Output the (X, Y) coordinate of the center of the cell containing the given text.  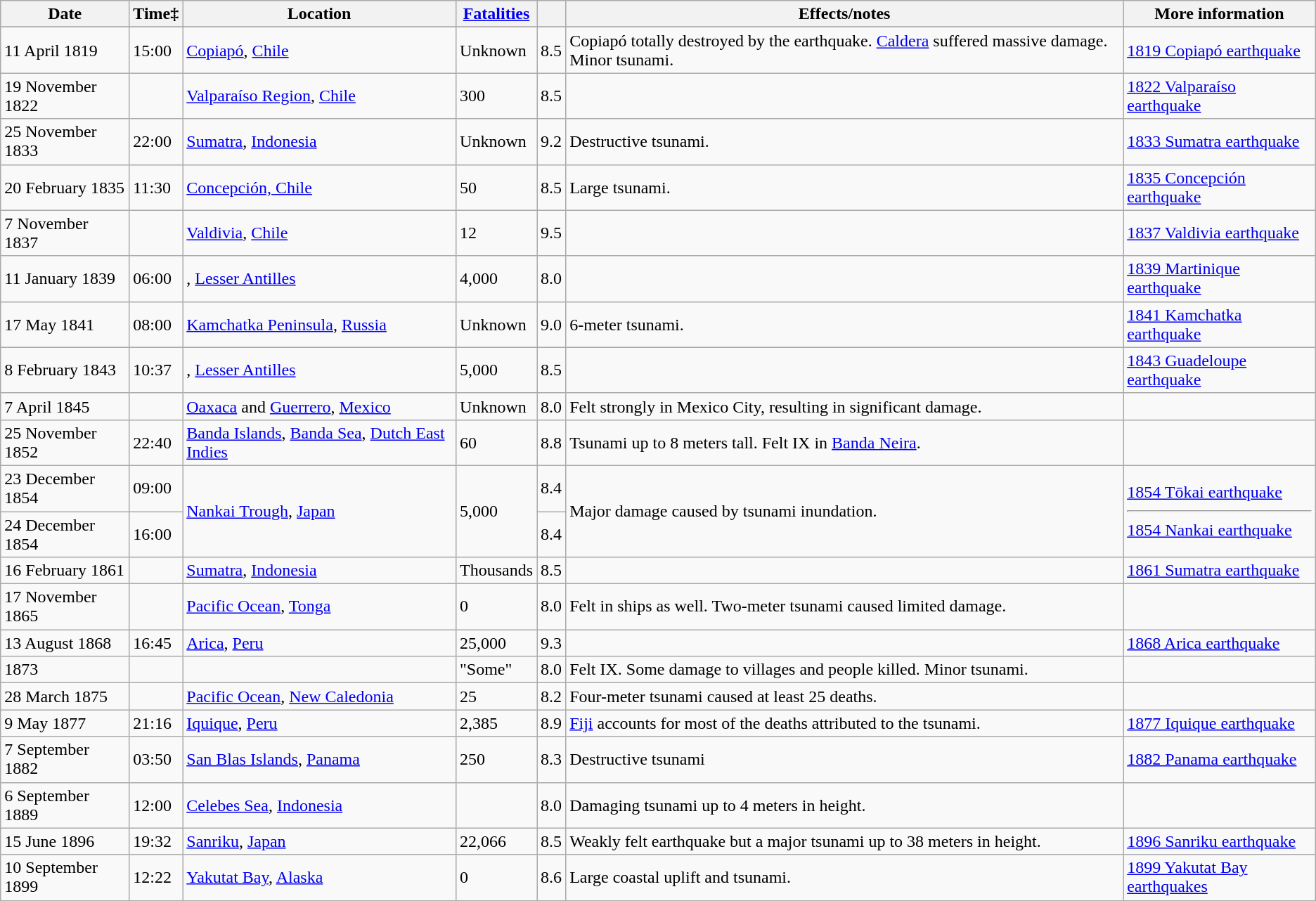
9 May 1877 (65, 723)
06:00 (156, 278)
50 (496, 187)
1833 Sumatra earthquake (1220, 142)
Damaging tsunami up to 4 meters in height. (845, 805)
19:32 (156, 841)
12:00 (156, 805)
1868 Arica earthquake (1220, 643)
Felt in ships as well. Two-meter tsunami caused limited damage. (845, 607)
1822 Valparaíso earthquake (1220, 96)
1877 Iquique earthquake (1220, 723)
1843 Guadeloupe earthquake (1220, 370)
15 June 1896 (65, 841)
7 September 1882 (65, 759)
12 (496, 233)
11 April 1819 (65, 51)
1835 Concepción earthquake (1220, 187)
Four-meter tsunami caused at least 25 deaths. (845, 696)
Kamchatka Peninsula, Russia (319, 325)
17 November 1865 (65, 607)
28 March 1875 (65, 696)
23 December 1854 (65, 488)
San Blas Islands, Panama (319, 759)
1854 Tōkai earthquake1854 Nankai earthquake (1220, 511)
7 April 1845 (65, 406)
60 (496, 443)
8.8 (551, 443)
Felt strongly in Mexico City, resulting in significant damage. (845, 406)
9.0 (551, 325)
12:22 (156, 877)
1837 Valdivia earthquake (1220, 233)
1899 Yakutat Bay earthquakes (1220, 877)
8.3 (551, 759)
8 February 1843 (65, 370)
Copiapó, Chile (319, 51)
Fiji accounts for most of the deaths attributed to the tsunami. (845, 723)
7 November 1837 (65, 233)
22:40 (156, 443)
8.2 (551, 696)
Iquique, Peru (319, 723)
Tsunami up to 8 meters tall. Felt IX in Banda Neira. (845, 443)
Weakly felt earthquake but a major tsunami up to 38 meters in height. (845, 841)
9.2 (551, 142)
Effects/notes (845, 14)
11:30 (156, 187)
Concepción, Chile (319, 187)
More information (1220, 14)
19 November 1822 (65, 96)
1839 Martinique earthquake (1220, 278)
Sanriku, Japan (319, 841)
09:00 (156, 488)
Large tsunami. (845, 187)
Valdivia, Chile (319, 233)
Date (65, 14)
16:45 (156, 643)
25 November 1833 (65, 142)
2,385 (496, 723)
1896 Sanriku earthquake (1220, 841)
Valparaíso Region, Chile (319, 96)
16 February 1861 (65, 571)
Yakutat Bay, Alaska (319, 877)
22,066 (496, 841)
Fatalities (496, 14)
Felt IX. Some damage to villages and people killed. Minor tsunami. (845, 670)
15:00 (156, 51)
Location (319, 14)
Oaxaca and Guerrero, Mexico (319, 406)
13 August 1868 (65, 643)
250 (496, 759)
1882 Panama earthquake (1220, 759)
Nankai Trough, Japan (319, 511)
20 February 1835 (65, 187)
1873 (65, 670)
Banda Islands, Banda Sea, Dutch East Indies (319, 443)
25 (496, 696)
"Some" (496, 670)
9.5 (551, 233)
6 September 1889 (65, 805)
6-meter tsunami. (845, 325)
Time‡ (156, 14)
1819 Copiapó earthquake (1220, 51)
1861 Sumatra earthquake (1220, 571)
Thousands (496, 571)
Major damage caused by tsunami inundation. (845, 511)
4,000 (496, 278)
17 May 1841 (65, 325)
03:50 (156, 759)
300 (496, 96)
Large coastal uplift and tsunami. (845, 877)
25 November 1852 (65, 443)
11 January 1839 (65, 278)
22:00 (156, 142)
Destructive tsunami. (845, 142)
8.6 (551, 877)
10 September 1899 (65, 877)
Destructive tsunami (845, 759)
1841 Kamchatka earthquake (1220, 325)
9.3 (551, 643)
8.9 (551, 723)
24 December 1854 (65, 534)
Celebes Sea, Indonesia (319, 805)
Pacific Ocean, Tonga (319, 607)
Arica, Peru (319, 643)
Copiapó totally destroyed by the earthquake. Caldera suffered massive damage. Minor tsunami. (845, 51)
10:37 (156, 370)
21:16 (156, 723)
25,000 (496, 643)
08:00 (156, 325)
Pacific Ocean, New Caledonia (319, 696)
16:00 (156, 534)
